Extract the [x, y] coordinate from the center of the cell holding the provided text.  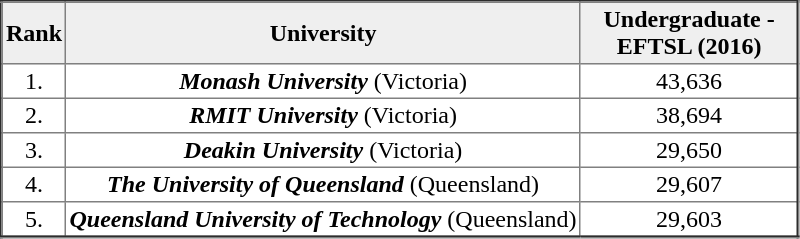
The University of Queensland (Queensland) [324, 184]
29,603 [689, 219]
Queensland University of Technology (Queensland) [324, 219]
RMIT University (Victoria) [324, 115]
4. [34, 184]
43,636 [689, 81]
Deakin University (Victoria) [324, 150]
University [324, 33]
Rank [34, 33]
3. [34, 150]
5. [34, 219]
Undergraduate - EFTSL (2016) [689, 33]
29,607 [689, 184]
38,694 [689, 115]
Monash University (Victoria) [324, 81]
2. [34, 115]
1. [34, 81]
29,650 [689, 150]
